Search for the cell housing the specified text and yield its (X, Y) center coordinate. 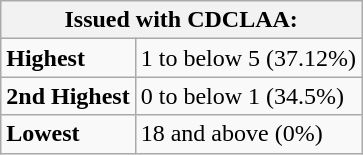
0 to below 1 (34.5%) (248, 96)
Lowest (68, 134)
18 and above (0%) (248, 134)
1 to below 5 (37.12%) (248, 58)
2nd Highest (68, 96)
Issued with CDCLAA: (182, 20)
Highest (68, 58)
